Return the (X, Y) coordinate for the center point of the cell that contains the specified text.  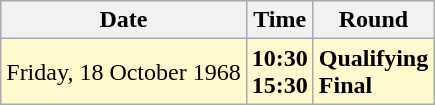
10:3015:30 (280, 72)
QualifyingFinal (373, 72)
Date (124, 20)
Round (373, 20)
Time (280, 20)
Friday, 18 October 1968 (124, 72)
